Provide the (X, Y) coordinate of the cell's center where the given text is located.  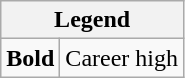
Career high (122, 58)
Bold (30, 58)
Legend (92, 20)
